Search for the cell housing the specified text and yield its [X, Y] center coordinate. 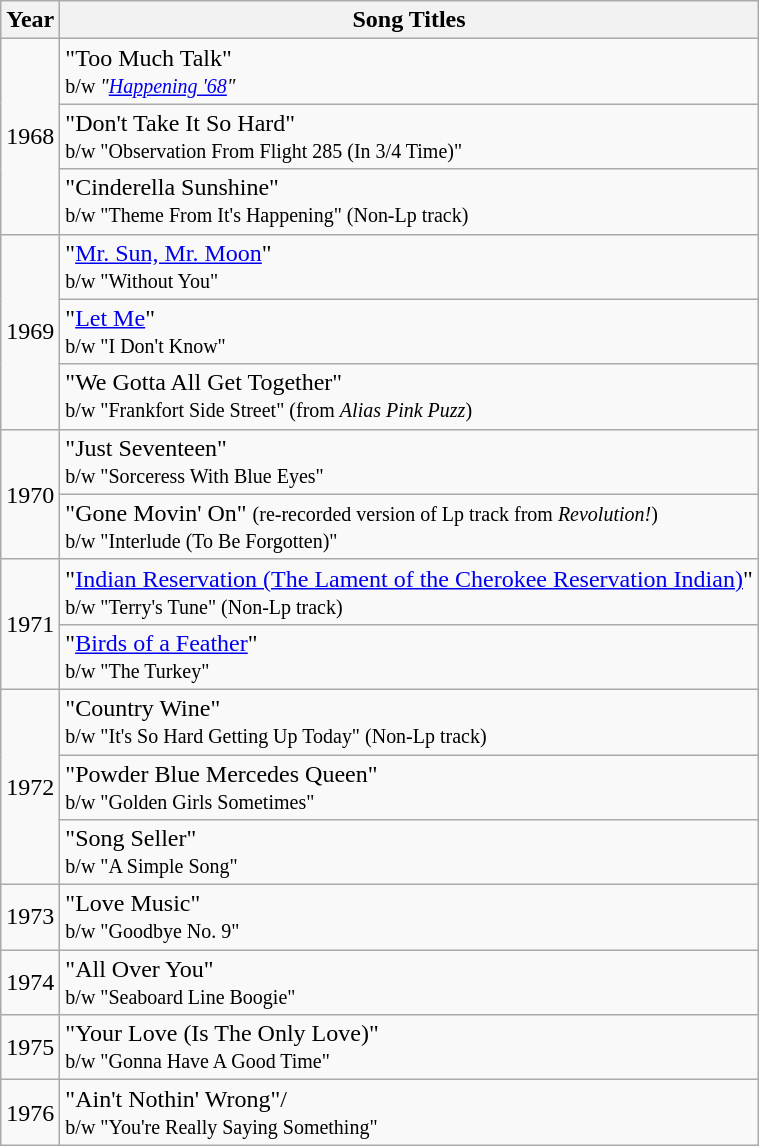
"Ain't Nothin' Wrong"/b/w "You're Really Saying Something" [409, 1112]
1975 [30, 1048]
"All Over You"b/w "Seaboard Line Boogie" [409, 982]
"Mr. Sun, Mr. Moon"b/w "Without You" [409, 266]
"Country Wine"b/w "It's So Hard Getting Up Today" (Non-Lp track) [409, 722]
"Just Seventeen"b/w "Sorceress With Blue Eyes" [409, 462]
1969 [30, 332]
1976 [30, 1112]
"Birds of a Feather"b/w "The Turkey" [409, 656]
"We Gotta All Get Together"b/w "Frankfort Side Street" (from Alias Pink Puzz) [409, 396]
1970 [30, 494]
"Your Love (Is The Only Love)"b/w "Gonna Have A Good Time" [409, 1048]
"Indian Reservation (The Lament of the Cherokee Reservation Indian)"b/w "Terry's Tune" (Non-Lp track) [409, 592]
"Cinderella Sunshine"b/w "Theme From It's Happening" (Non-Lp track) [409, 202]
"Gone Movin' On" (re-recorded version of Lp track from Revolution!)b/w "Interlude (To Be Forgotten)" [409, 526]
"Song Seller"b/w "A Simple Song" [409, 852]
1973 [30, 918]
"Let Me"b/w "I Don't Know" [409, 332]
"Too Much Talk"b/w "Happening '68" [409, 72]
"Don't Take It So Hard"b/w "Observation From Flight 285 (In 3/4 Time)" [409, 136]
"Powder Blue Mercedes Queen"b/w "Golden Girls Sometimes" [409, 786]
1972 [30, 786]
Year [30, 20]
1968 [30, 136]
1971 [30, 624]
1974 [30, 982]
Song Titles [409, 20]
"Love Music"b/w "Goodbye No. 9" [409, 918]
